Return (x, y) of the center of cell containing provided text 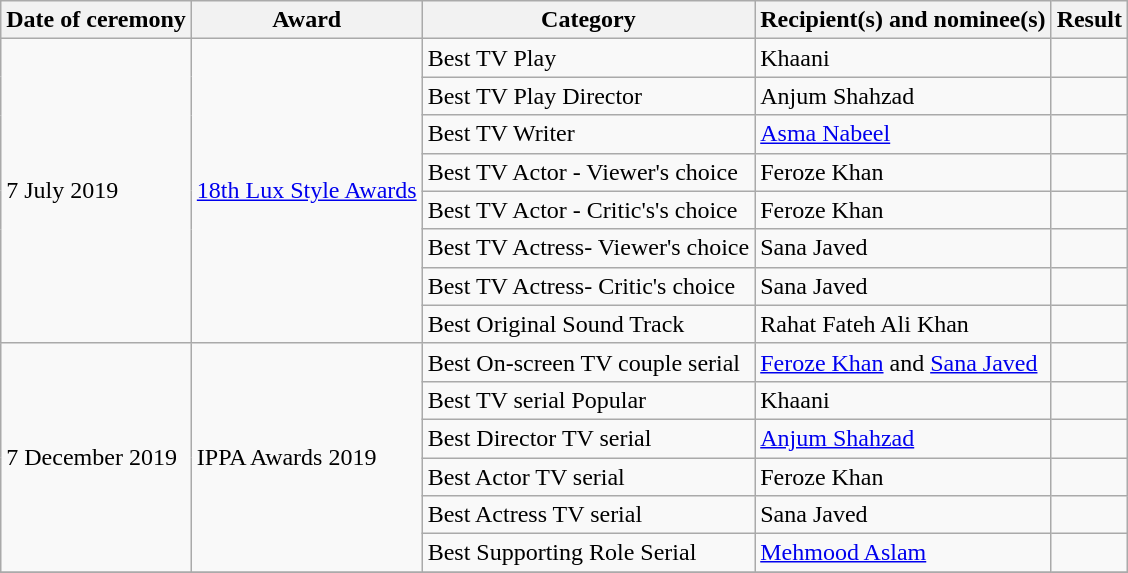
Rahat Fateh Ali Khan (903, 324)
Best Original Sound Track (588, 324)
Best TV Writer (588, 134)
Award (306, 20)
Best TV serial Popular (588, 400)
7 July 2019 (96, 191)
Best Supporting Role Serial (588, 553)
Result (1089, 20)
Best Actress TV serial (588, 515)
Best TV Actress- Viewer's choice (588, 248)
Best TV Actress- Critic's choice (588, 286)
Best Director TV serial (588, 438)
Recipient(s) and nominee(s) (903, 20)
Date of ceremony (96, 20)
Best Actor TV serial (588, 477)
Feroze Khan and Sana Javed (903, 362)
Category (588, 20)
Best TV Actor - Critic's's choice (588, 210)
Best TV Actor - Viewer's choice (588, 172)
7 December 2019 (96, 457)
Best TV Play (588, 58)
Mehmood Aslam (903, 553)
Asma Nabeel (903, 134)
Best On-screen TV couple serial (588, 362)
IPPA Awards 2019 (306, 457)
Best TV Play Director (588, 96)
18th Lux Style Awards (306, 191)
